Extract the [X, Y] coordinate from the center of the cell holding the provided text.  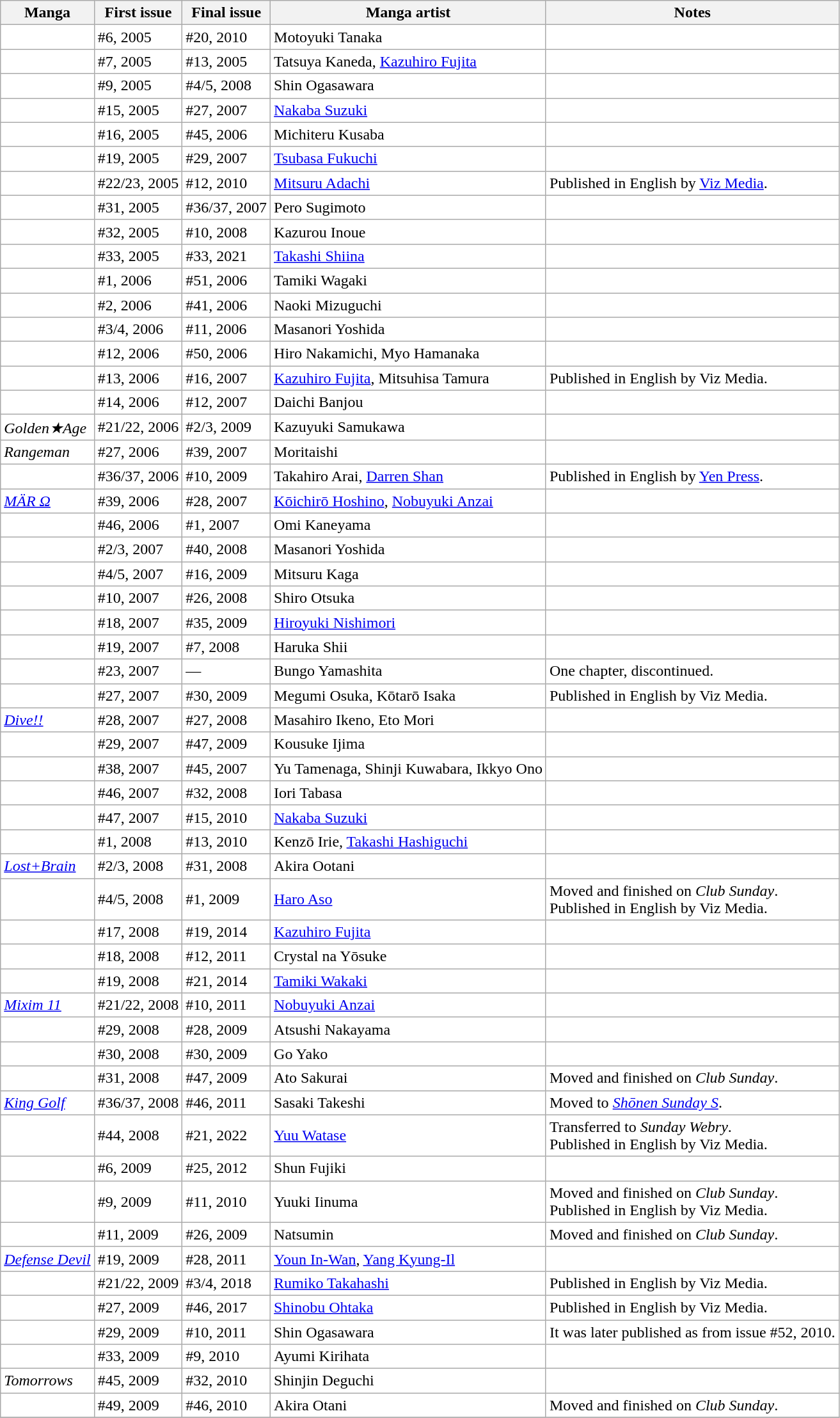
Shinobu Ohtaka [408, 1307]
#41, 2006 [226, 305]
#13, 2010 [226, 841]
#18, 2007 [138, 623]
#23, 2007 [138, 671]
Mitsuru Kaga [408, 574]
MÄR Ω [47, 501]
Shiro Otsuka [408, 598]
#7, 2005 [138, 61]
Takahiro Arai, Darren Shan [408, 476]
Iori Tabasa [408, 793]
#38, 2007 [138, 769]
#10, 2009 [226, 476]
Kazuyuki Samukawa [408, 427]
Akira Otani [408, 1405]
#3/4, 2018 [226, 1283]
#25, 2012 [226, 1168]
King Golf [47, 1103]
Kazuhiro Fujita, Mitsuhisa Tamura [408, 378]
#46, 2017 [226, 1307]
#39, 2007 [226, 452]
#26, 2008 [226, 598]
#22/23, 2005 [138, 183]
#35, 2009 [226, 623]
It was later published as from issue #52, 2010. [692, 1332]
#45, 2007 [226, 769]
#32, 2008 [226, 793]
Mitsuru Adachi [408, 183]
#47, 2007 [138, 817]
Kousuke Ijima [408, 744]
#16, 2005 [138, 134]
#10, 2008 [226, 232]
Motoyuki Tanaka [408, 37]
#13, 2006 [138, 378]
Omi Kaneyama [408, 525]
#21/22, 2006 [138, 427]
Yuuki Iinuma [408, 1202]
Notes [692, 13]
#2/3, 2009 [226, 427]
#12, 2010 [226, 183]
#31, 2005 [138, 207]
Transferred to Sunday Webry.Published in English by Viz Media. [692, 1135]
Yu Tamenaga, Shinji Kuwabara, Ikkyo Ono [408, 769]
Akira Ootani [408, 866]
Takashi Shiina [408, 256]
Rumiko Takahashi [408, 1283]
#45, 2006 [226, 134]
#15, 2010 [226, 817]
#30, 2008 [138, 1054]
#1, 2008 [138, 841]
#11, 2006 [226, 330]
#19, 2007 [138, 647]
#21, 2022 [226, 1135]
#19, 2005 [138, 159]
#29, 2008 [138, 1030]
#19, 2014 [226, 932]
Kenzō Irie, Takashi Hashiguchi [408, 841]
#2, 2006 [138, 305]
Moritaishi [408, 452]
Megumi Osuka, Kōtarō Isaka [408, 696]
#21/22, 2008 [138, 1005]
#28, 2011 [226, 1259]
#50, 2006 [226, 354]
Haro Aso [408, 898]
#1, 2007 [226, 525]
#9, 2005 [138, 86]
Shinjin Deguchi [408, 1381]
#33, 2005 [138, 256]
Masahiro Ikeno, Eto Mori [408, 720]
#46, 2006 [138, 525]
#13, 2005 [226, 61]
#18, 2008 [138, 957]
#46, 2007 [138, 793]
Crystal na Yōsuke [408, 957]
#36/37, 2008 [138, 1103]
#29, 2009 [138, 1332]
#27, 2009 [138, 1307]
#39, 2006 [138, 501]
#1, 2006 [138, 280]
Manga artist [408, 13]
#11, 2009 [138, 1234]
Tomorrows [47, 1381]
#44, 2008 [138, 1135]
#45, 2009 [138, 1381]
#10, 2007 [138, 598]
#11, 2010 [226, 1202]
#15, 2005 [138, 110]
Tsubasa Fukuchi [408, 159]
Published in English by Yen Press. [692, 476]
Sasaki Takeshi [408, 1103]
#12, 2006 [138, 354]
#20, 2010 [226, 37]
Tamiki Wagaki [408, 280]
#51, 2006 [226, 280]
#1, 2009 [226, 898]
#14, 2006 [138, 402]
Atsushi Nakayama [408, 1030]
#21, 2014 [226, 981]
#27, 2006 [138, 452]
Youn In-Wan, Yang Kyung-Il [408, 1259]
Kazuhiro Fujita [408, 932]
#40, 2008 [226, 550]
#7, 2008 [226, 647]
#3/4, 2006 [138, 330]
Kazurou Inoue [408, 232]
#46, 2010 [226, 1405]
Tatsuya Kaneda, Kazuhiro Fujita [408, 61]
#49, 2009 [138, 1405]
#9, 2009 [138, 1202]
— [226, 671]
One chapter, discontinued. [692, 671]
Hiro Nakamichi, Myo Hamanaka [408, 354]
#33, 2021 [226, 256]
#6, 2009 [138, 1168]
Bungo Yamashita [408, 671]
Yuu Watase [408, 1135]
#4/5, 2007 [138, 574]
#12, 2011 [226, 957]
#16, 2007 [226, 378]
Natsumin [408, 1234]
Final issue [226, 13]
First issue [138, 13]
Naoki Mizuguchi [408, 305]
Nobuyuki Anzai [408, 1005]
Lost+Brain [47, 866]
Manga [47, 13]
#16, 2009 [226, 574]
#21/22, 2009 [138, 1283]
Shun Fujiki [408, 1168]
#33, 2009 [138, 1357]
Hiroyuki Nishimori [408, 623]
Rangeman [47, 452]
Pero Sugimoto [408, 207]
#12, 2007 [226, 402]
Michiteru Kusaba [408, 134]
Defense Devil [47, 1259]
#2/3, 2007 [138, 550]
#19, 2009 [138, 1259]
#9, 2010 [226, 1357]
#32, 2005 [138, 232]
Ato Sakurai [408, 1078]
Dive!! [47, 720]
#46, 2011 [226, 1103]
#32, 2010 [226, 1381]
Daichi Banjou [408, 402]
Ayumi Kirihata [408, 1357]
#19, 2008 [138, 981]
#36/37, 2007 [226, 207]
Kōichirō Hoshino, Nobuyuki Anzai [408, 501]
#26, 2009 [226, 1234]
#27, 2008 [226, 720]
Go Yako [408, 1054]
Mixim 11 [47, 1005]
#36/37, 2006 [138, 476]
Tamiki Wakaki [408, 981]
#28, 2009 [226, 1030]
#17, 2008 [138, 932]
Haruka Shii [408, 647]
Golden★Age [47, 427]
Moved to Shōnen Sunday S. [692, 1103]
#2/3, 2008 [138, 866]
#6, 2005 [138, 37]
